Search for the cell housing the specified text and yield its [X, Y] center coordinate. 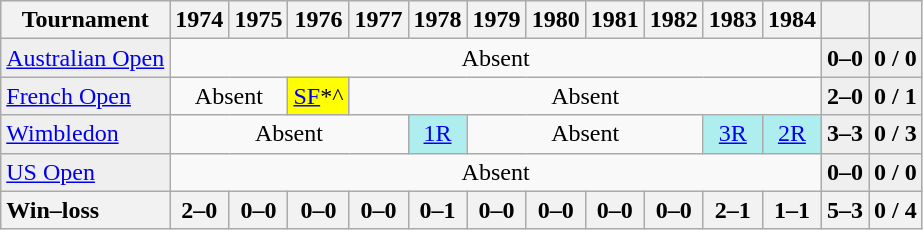
Win–loss [86, 210]
0 / 1 [895, 96]
1975 [258, 20]
3–3 [844, 134]
1980 [556, 20]
SF*^ [318, 96]
0 / 4 [895, 210]
5–3 [844, 210]
0 / 3 [895, 134]
1976 [318, 20]
US Open [86, 172]
1984 [792, 20]
3R [732, 134]
1982 [674, 20]
1983 [732, 20]
2R [792, 134]
1R [438, 134]
Wimbledon [86, 134]
Australian Open [86, 58]
1–1 [792, 210]
0–1 [438, 210]
1977 [378, 20]
1981 [614, 20]
1979 [496, 20]
2–1 [732, 210]
1974 [200, 20]
Tournament [86, 20]
French Open [86, 96]
1978 [438, 20]
